Locate the cell with the specified text and output its [x, y] center coordinate. 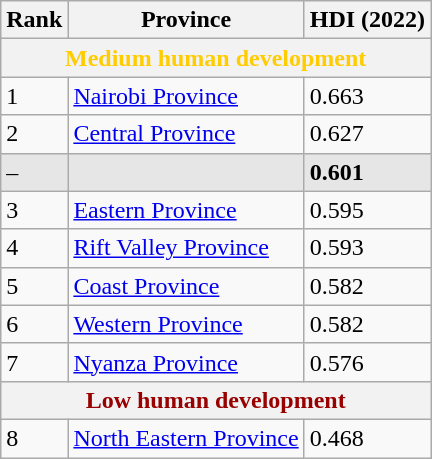
5 [34, 286]
Rift Valley Province [186, 248]
Western Province [186, 324]
1 [34, 96]
Central Province [186, 134]
Province [186, 20]
Coast Province [186, 286]
Nyanza Province [186, 362]
2 [34, 134]
Nairobi Province [186, 96]
0.468 [367, 438]
0.576 [367, 362]
6 [34, 324]
0.593 [367, 248]
North Eastern Province [186, 438]
0.601 [367, 172]
Eastern Province [186, 210]
Low human development [216, 400]
– [34, 172]
3 [34, 210]
0.595 [367, 210]
Rank [34, 20]
7 [34, 362]
8 [34, 438]
Medium human development [216, 58]
HDI (2022) [367, 20]
0.627 [367, 134]
4 [34, 248]
0.663 [367, 96]
